Return the [X, Y] coordinate for the center point of the cell that contains the specified text.  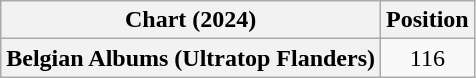
Position [428, 20]
Chart (2024) [191, 20]
Belgian Albums (Ultratop Flanders) [191, 58]
116 [428, 58]
